Locate the cell with the specified text and output its (X, Y) center coordinate. 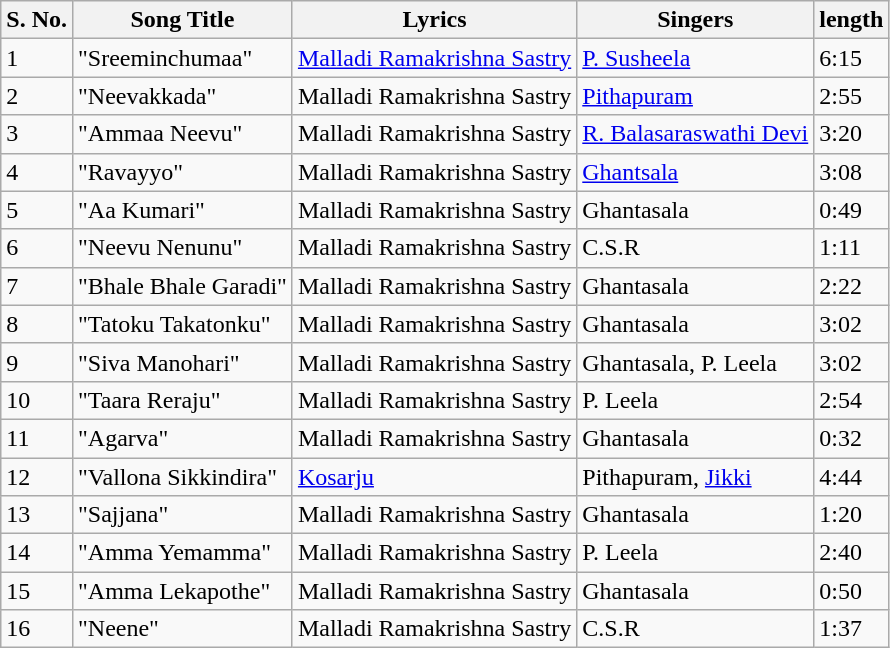
9 (37, 362)
2 (37, 96)
1 (37, 58)
"Vallona Sikkindira" (182, 477)
2:55 (852, 96)
"Aa Kumari" (182, 210)
Pithapuram, Jikki (696, 477)
0:50 (852, 591)
Song Title (182, 20)
"Sreeminchumaa" (182, 58)
"Neene" (182, 629)
10 (37, 400)
"Bhale Bhale Garadi" (182, 286)
2:54 (852, 400)
"Sajjana" (182, 515)
13 (37, 515)
3 (37, 134)
"Tatoku Takatonku" (182, 324)
8 (37, 324)
"Amma Lekapothe" (182, 591)
"Neevu Nenunu" (182, 248)
"Amma Yemamma" (182, 553)
Lyrics (434, 20)
6:15 (852, 58)
"Ravayyo" (182, 172)
2:22 (852, 286)
S. No. (37, 20)
1:11 (852, 248)
P. Susheela (696, 58)
12 (37, 477)
4 (37, 172)
"Ammaa Neevu" (182, 134)
2:40 (852, 553)
16 (37, 629)
Ghantasala, P. Leela (696, 362)
7 (37, 286)
6 (37, 248)
3:20 (852, 134)
"Siva Manohari" (182, 362)
"Agarva" (182, 438)
14 (37, 553)
4:44 (852, 477)
"Taara Reraju" (182, 400)
length (852, 20)
"Neevakkada" (182, 96)
0:49 (852, 210)
5 (37, 210)
Pithapuram (696, 96)
R. Balasaraswathi Devi (696, 134)
Kosarju (434, 477)
Ghantsala (696, 172)
1:20 (852, 515)
11 (37, 438)
3:08 (852, 172)
15 (37, 591)
Singers (696, 20)
1:37 (852, 629)
0:32 (852, 438)
